Pinpoint the cell where the given text exists, returning its (x, y) midpoint coordinate. 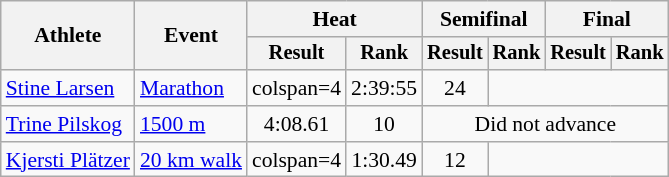
Event (191, 36)
4:08.61 (296, 124)
Trine Pilskog (68, 124)
24 (455, 88)
Semifinal (484, 19)
Heat (334, 19)
2:39:55 (384, 88)
1500 m (191, 124)
Stine Larsen (68, 88)
10 (384, 124)
Did not advance (545, 124)
Final (606, 19)
Athlete (68, 36)
Marathon (191, 88)
colspan=4 (296, 88)
